Scan for the cell matching the given text and deliver its [x, y] coordinate at center. 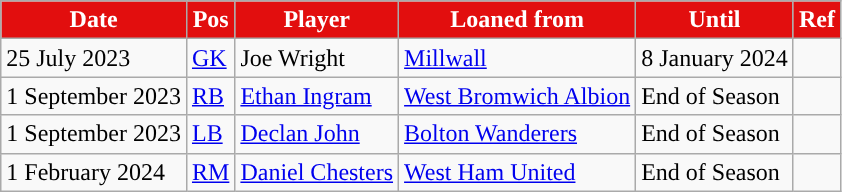
Pos [210, 20]
GK [210, 58]
LB [210, 134]
25 July 2023 [94, 58]
Player [317, 20]
1 February 2024 [94, 172]
West Ham United [518, 172]
Daniel Chesters [317, 172]
Joe Wright [317, 58]
Declan John [317, 134]
Until [715, 20]
Bolton Wanderers [518, 134]
8 January 2024 [715, 58]
RM [210, 172]
Loaned from [518, 20]
Millwall [518, 58]
Date [94, 20]
RB [210, 96]
Ethan Ingram [317, 96]
West Bromwich Albion [518, 96]
Ref [816, 20]
